Return the [x, y] coordinate for the center point of the cell that contains the specified text.  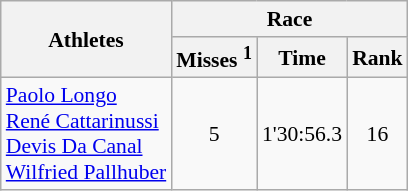
5 [214, 134]
Rank [378, 58]
Athletes [86, 40]
Misses 1 [214, 58]
1'30:56.3 [302, 134]
Time [302, 58]
16 [378, 134]
Race [289, 19]
Paolo LongoRené CattarinussiDevis Da CanalWilfried Pallhuber [86, 134]
